Return the [X, Y] coordinate for the center point of the cell that contains the specified text.  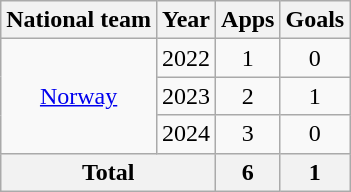
2022 [186, 58]
2 [248, 96]
2023 [186, 96]
Goals [315, 20]
Total [108, 172]
Norway [79, 96]
Apps [248, 20]
3 [248, 134]
National team [79, 20]
Year [186, 20]
2024 [186, 134]
6 [248, 172]
